From the cell containing the given text, extract its center point as (x, y) coordinate. 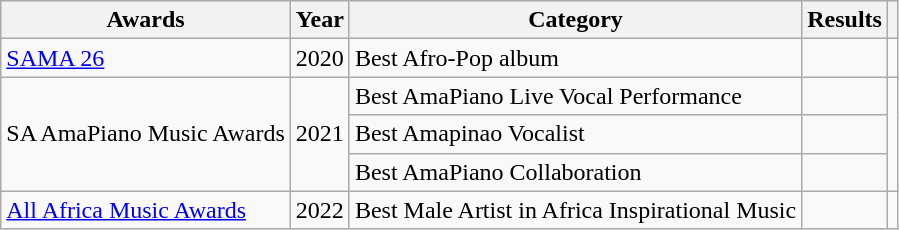
Year (320, 20)
2021 (320, 134)
Best AmaPiano Collaboration (575, 172)
Best Male Artist in Africa Inspirational Music (575, 210)
SAMA 26 (146, 58)
Best AmaPiano Live Vocal Performance (575, 96)
SA AmaPiano Music Awards (146, 134)
Awards (146, 20)
2022 (320, 210)
Results (845, 20)
Best Amapinao Vocalist (575, 134)
Category (575, 20)
2020 (320, 58)
All Africa Music Awards (146, 210)
Best Afro-Pop album (575, 58)
